Identify which cell holds the provided text, then report its (x, y) central coordinate. 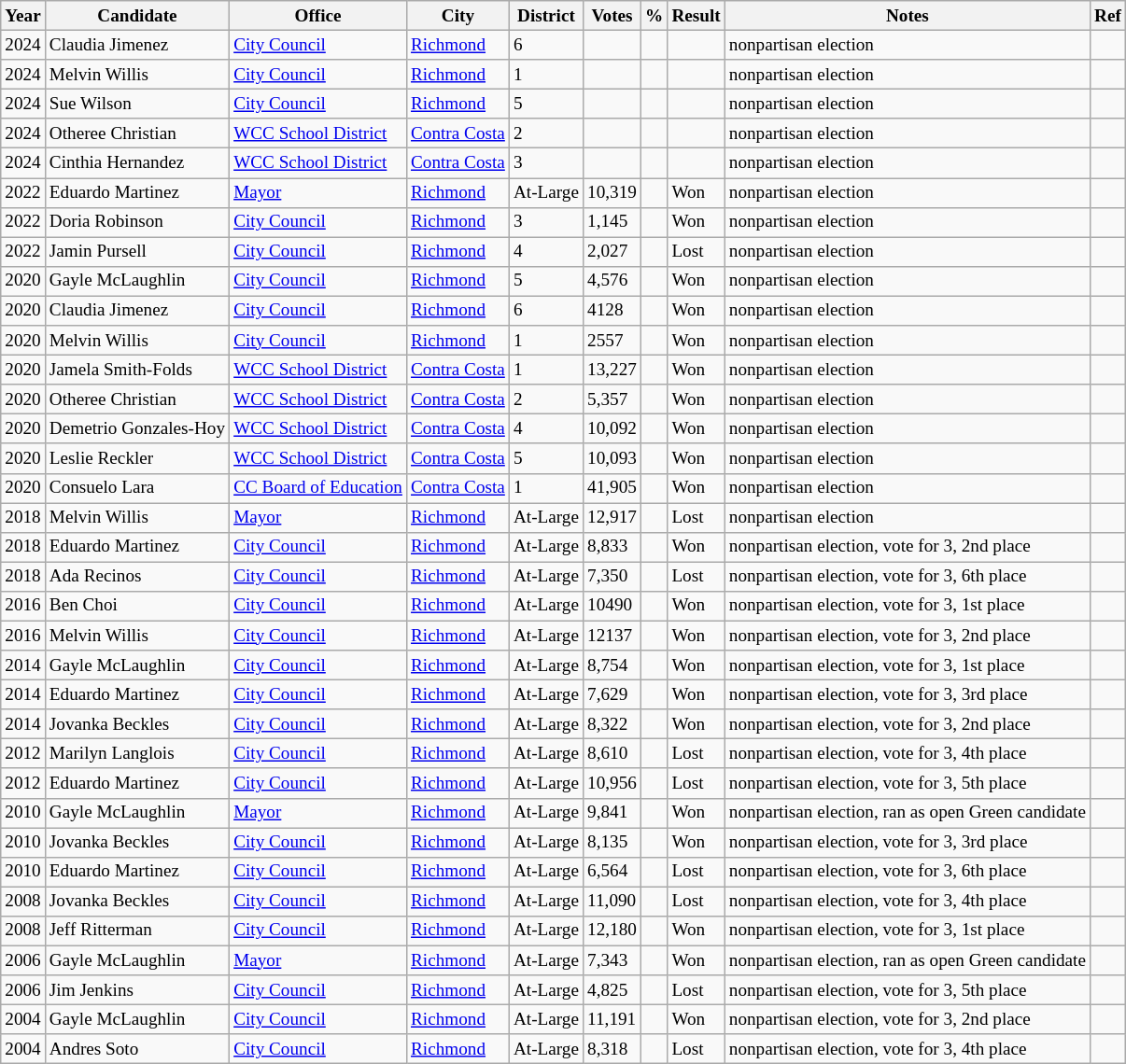
10,092 (612, 429)
10490 (612, 606)
Ben Choi (136, 606)
41,905 (612, 488)
8,318 (612, 1049)
District (545, 16)
8,135 (612, 842)
12,917 (612, 517)
Ada Recinos (136, 577)
1,145 (612, 222)
Andres Soto (136, 1049)
Demetrio Gonzales-Hoy (136, 429)
11,191 (612, 1019)
10,319 (612, 192)
8,833 (612, 547)
9,841 (612, 813)
Jamela Smith-Folds (136, 370)
2,027 (612, 252)
Sue Wilson (136, 104)
8,754 (612, 665)
CC Board of Education (318, 488)
Doria Robinson (136, 222)
Votes (612, 16)
4,576 (612, 281)
Notes (908, 16)
2557 (612, 341)
5,357 (612, 399)
10,093 (612, 458)
Office (318, 16)
Marilyn Langlois (136, 754)
8,322 (612, 724)
Jamin Pursell (136, 252)
Ref (1108, 16)
Jim Jenkins (136, 990)
10,956 (612, 783)
7,350 (612, 577)
8,610 (612, 754)
Cinthia Hernandez (136, 163)
Result (697, 16)
Candidate (136, 16)
7,343 (612, 960)
6,564 (612, 872)
7,629 (612, 694)
Leslie Reckler (136, 458)
Consuelo Lara (136, 488)
% (654, 16)
12,180 (612, 931)
13,227 (612, 370)
City (457, 16)
4,825 (612, 990)
11,090 (612, 902)
Jeff Ritterman (136, 931)
Year (23, 16)
12137 (612, 636)
4128 (612, 311)
